Scan for the cell matching the given text and deliver its [X, Y] coordinate at center. 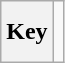
Key [27, 32]
